Identify which cell holds the provided text, then report its [x, y] central coordinate. 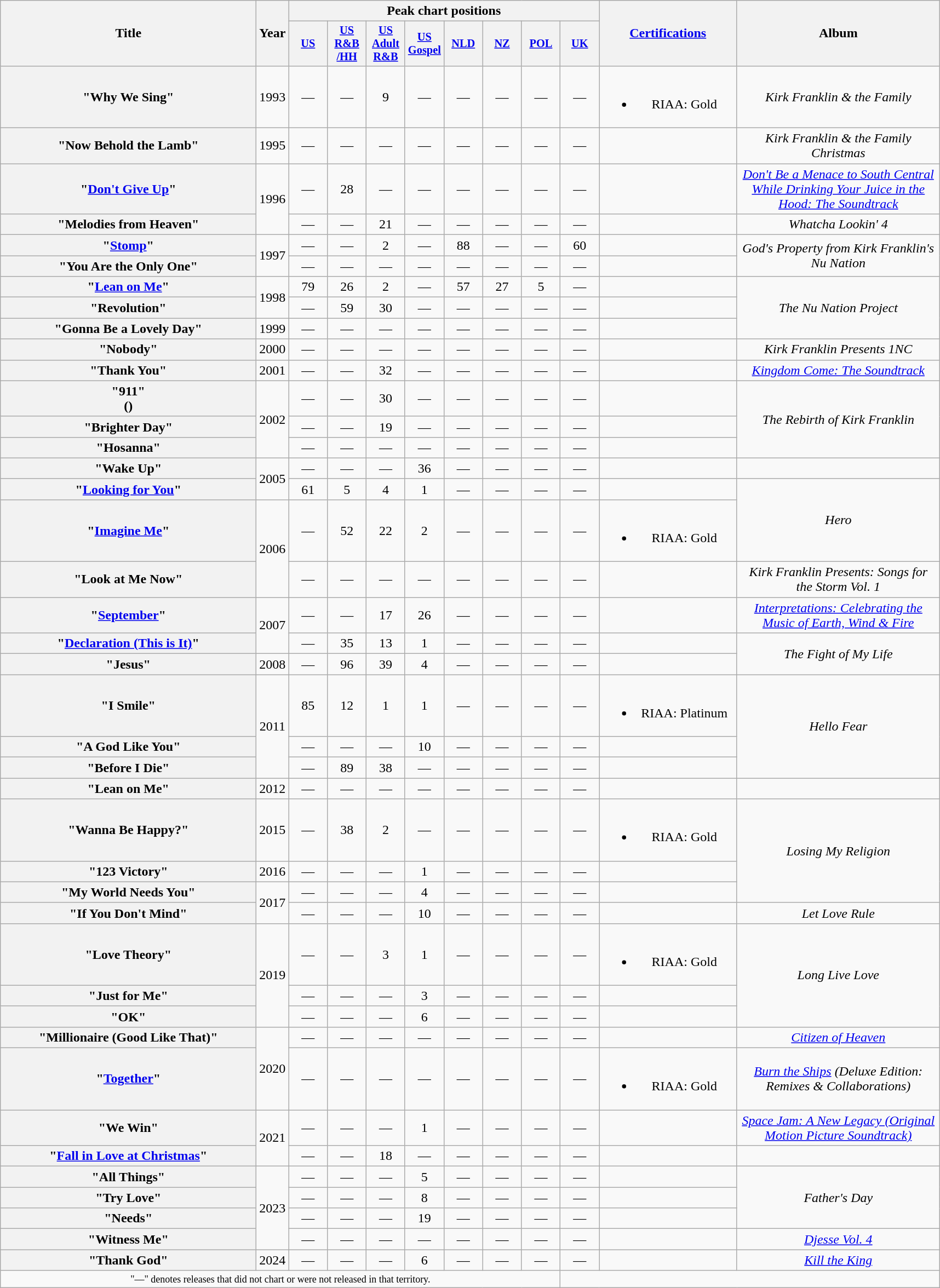
35 [347, 643]
"Hosanna" [128, 447]
2012 [273, 789]
79 [308, 287]
"Why We Sing" [128, 96]
"Before I Die" [128, 768]
1996 [273, 199]
2002 [273, 419]
2021 [273, 1138]
1993 [273, 96]
"I Smile" [128, 705]
Year [273, 33]
USR&B/HH [347, 44]
2006 [273, 548]
Burn the Ships (Deluxe Edition: Remixes & Collaborations) [838, 1079]
"Wanna Be Happy?" [128, 830]
Let Love Rule [838, 913]
"Looking for You" [128, 489]
"You Are the Only One" [128, 266]
God's Property from Kirk Franklin's Nu Nation [838, 256]
Kirk Franklin & the Family Christmas [838, 146]
"Fall in Love at Christmas" [128, 1156]
"If You Don't Mind" [128, 913]
60 [580, 245]
"911"() [128, 399]
2000 [273, 349]
"Revolution" [128, 308]
Father's Day [838, 1198]
57 [463, 287]
"Imagine Me" [128, 530]
61 [308, 489]
22 [386, 530]
"OK" [128, 1016]
Kill the King [838, 1260]
The Nu Nation Project [838, 308]
USAdultR&B [386, 44]
88 [463, 245]
2019 [273, 975]
1997 [273, 256]
9 [386, 96]
Don't Be a Menace to South Central While Drinking Your Juice in the Hood: The Soundtrack [838, 189]
96 [347, 664]
Album [838, 33]
52 [347, 530]
Long Live Love [838, 975]
1998 [273, 297]
Kingdom Come: The Soundtrack [838, 370]
2007 [273, 625]
2016 [273, 871]
2005 [273, 479]
"September" [128, 616]
POL [541, 44]
"Thank You" [128, 370]
"Brighter Day" [128, 427]
2011 [273, 726]
Kirk Franklin & the Family [838, 96]
2020 [273, 1068]
"Thank God" [128, 1260]
39 [386, 664]
Space Jam: A New Legacy (Original Motion Picture Soundtrack) [838, 1128]
2008 [273, 664]
"Stomp" [128, 245]
2023 [273, 1208]
1995 [273, 146]
"Millionaire (Good Like That)" [128, 1037]
Title [128, 33]
59 [347, 308]
Hero [838, 520]
"Needs" [128, 1218]
Kirk Franklin Presents 1NC [838, 349]
12 [347, 705]
"Gonna Be a Lovely Day" [128, 329]
USGospel [424, 44]
85 [308, 705]
13 [386, 643]
"Love Theory" [128, 954]
"—" denotes releases that did not chart or were not released in that territory. [280, 1279]
Whatcha Lookin' 4 [838, 225]
Interpretations: Celebrating the Music of Earth, Wind & Fire [838, 616]
21 [386, 225]
Kirk Franklin Presents: Songs for the Storm Vol. 1 [838, 579]
2001 [273, 370]
RIAA: Platinum [668, 705]
"My World Needs You" [128, 892]
27 [502, 287]
The Fight of My Life [838, 654]
28 [347, 189]
NLD [463, 44]
"Together" [128, 1079]
Peak chart positions [444, 11]
"We Win" [128, 1128]
"Nobody" [128, 349]
2015 [273, 830]
"Don't Give Up" [128, 189]
"Look at Me Now" [128, 579]
18 [386, 1156]
"Wake Up" [128, 468]
89 [347, 768]
Certifications [668, 33]
2017 [273, 902]
Citizen of Heaven [838, 1037]
"Just for Me" [128, 996]
2024 [273, 1260]
1999 [273, 329]
"A God Like You" [128, 747]
"Declaration (This is It)" [128, 643]
Hello Fear [838, 726]
"Melodies from Heaven" [128, 225]
"Now Behold the Lamb" [128, 146]
"All Things" [128, 1177]
"123 Victory" [128, 871]
NZ [502, 44]
US [308, 44]
32 [386, 370]
"Jesus" [128, 664]
36 [424, 468]
UK [580, 44]
"Witness Me" [128, 1239]
Losing My Religion [838, 851]
8 [424, 1198]
"Try Love" [128, 1198]
The Rebirth of Kirk Franklin [838, 419]
17 [386, 616]
Djesse Vol. 4 [838, 1239]
